Locate the cell with the specified text and output its (x, y) center coordinate. 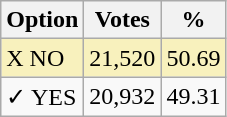
Option (42, 20)
Votes (122, 20)
21,520 (122, 58)
X NO (42, 58)
49.31 (194, 97)
50.69 (194, 58)
% (194, 20)
✓ YES (42, 97)
20,932 (122, 97)
